Provide the [X, Y] coordinate of the cell's center where the given text is located.  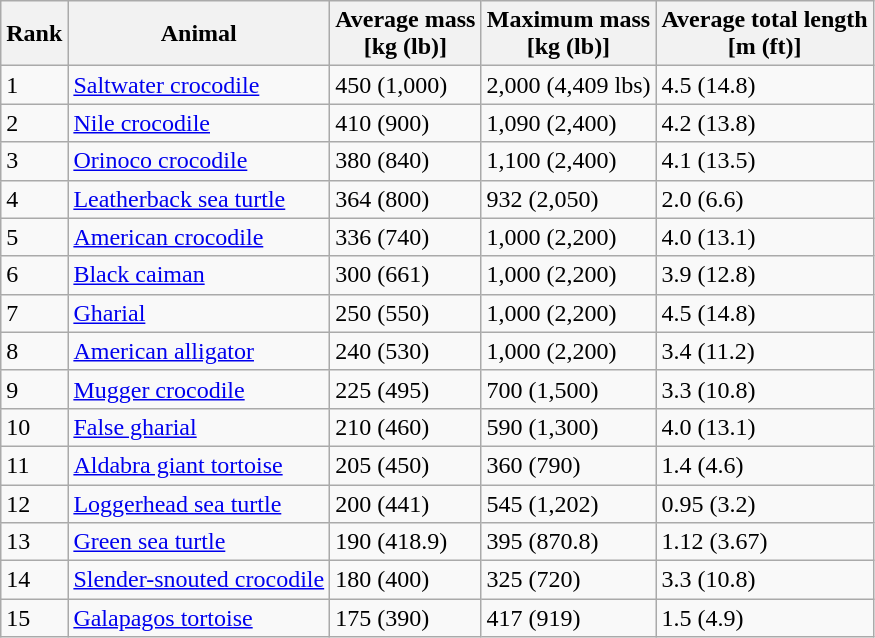
Slender-snouted crocodile [199, 580]
12 [34, 503]
410 (900) [406, 123]
14 [34, 580]
11 [34, 465]
240 (530) [406, 351]
932 (2,050) [568, 199]
190 (418.9) [406, 542]
205 (450) [406, 465]
Gharial [199, 313]
210 (460) [406, 427]
175 (390) [406, 618]
10 [34, 427]
590 (1,300) [568, 427]
9 [34, 389]
180 (400) [406, 580]
4 [34, 199]
250 (550) [406, 313]
Average total length[m (ft)] [764, 34]
Aldabra giant tortoise [199, 465]
450 (1,000) [406, 85]
4.1 (13.5) [764, 161]
325 (720) [568, 580]
Average mass[kg (lb)] [406, 34]
364 (800) [406, 199]
15 [34, 618]
Leatherback sea turtle [199, 199]
Saltwater crocodile [199, 85]
4.2 (13.8) [764, 123]
360 (790) [568, 465]
225 (495) [406, 389]
Maximum mass[kg (lb)] [568, 34]
380 (840) [406, 161]
1 [34, 85]
8 [34, 351]
Black caiman [199, 275]
Animal [199, 34]
Nile crocodile [199, 123]
1.12 (3.67) [764, 542]
1.5 (4.9) [764, 618]
336 (740) [406, 237]
1,100 (2,400) [568, 161]
700 (1,500) [568, 389]
False gharial [199, 427]
Mugger crocodile [199, 389]
7 [34, 313]
417 (919) [568, 618]
545 (1,202) [568, 503]
3 [34, 161]
1,090 (2,400) [568, 123]
395 (870.8) [568, 542]
Galapagos tortoise [199, 618]
Rank [34, 34]
2.0 (6.6) [764, 199]
3.4 (11.2) [764, 351]
1.4 (4.6) [764, 465]
American crocodile [199, 237]
2,000 (4,409 lbs) [568, 85]
Orinoco crocodile [199, 161]
200 (441) [406, 503]
6 [34, 275]
300 (661) [406, 275]
Loggerhead sea turtle [199, 503]
13 [34, 542]
0.95 (3.2) [764, 503]
5 [34, 237]
3.9 (12.8) [764, 275]
2 [34, 123]
Green sea turtle [199, 542]
American alligator [199, 351]
